Search for the cell housing the specified text and yield its [x, y] center coordinate. 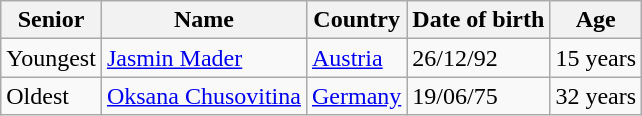
Oksana Chusovitina [204, 96]
Date of birth [478, 20]
Age [596, 20]
26/12/92 [478, 58]
19/06/75 [478, 96]
Oldest [52, 96]
Country [356, 20]
Senior [52, 20]
32 years [596, 96]
Name [204, 20]
Germany [356, 96]
15 years [596, 58]
Jasmin Mader [204, 58]
Youngest [52, 58]
Austria [356, 58]
